Detect which cell encompasses the target text, then output its (X, Y) center coordinate. 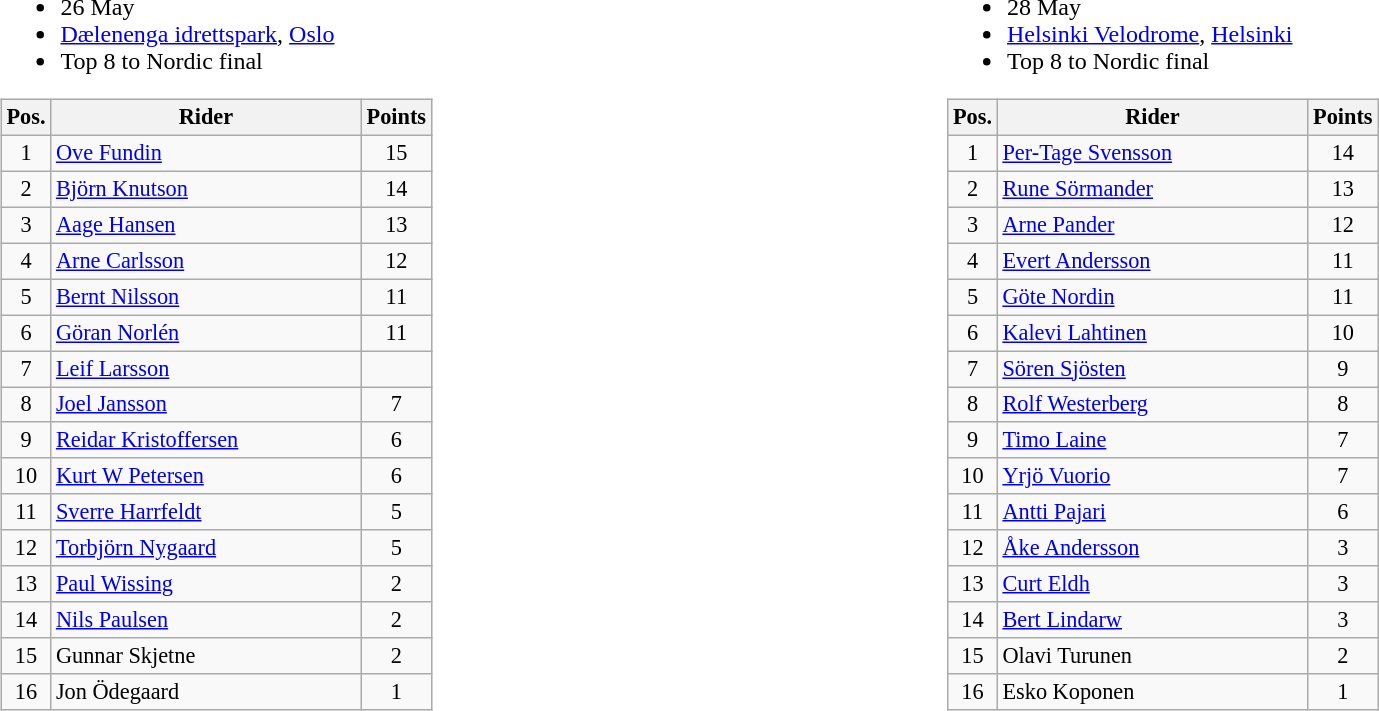
Kalevi Lahtinen (1152, 333)
Timo Laine (1152, 440)
Aage Hansen (206, 225)
Bernt Nilsson (206, 297)
Kurt W Petersen (206, 476)
Per-Tage Svensson (1152, 153)
Gunnar Skjetne (206, 656)
Sören Sjösten (1152, 369)
Esko Koponen (1152, 692)
Antti Pajari (1152, 512)
Curt Eldh (1152, 584)
Torbjörn Nygaard (206, 548)
Ove Fundin (206, 153)
Arne Carlsson (206, 261)
Nils Paulsen (206, 620)
Bert Lindarw (1152, 620)
Yrjö Vuorio (1152, 476)
Joel Jansson (206, 404)
Göran Norlén (206, 333)
Reidar Kristoffersen (206, 440)
Olavi Turunen (1152, 656)
Jon Ödegaard (206, 692)
Rune Sörmander (1152, 189)
Arne Pander (1152, 225)
Evert Andersson (1152, 261)
Åke Andersson (1152, 548)
Björn Knutson (206, 189)
Leif Larsson (206, 369)
Rolf Westerberg (1152, 404)
Sverre Harrfeldt (206, 512)
Göte Nordin (1152, 297)
Paul Wissing (206, 584)
